Extract the [x, y] coordinate from the center of the cell holding the provided text.  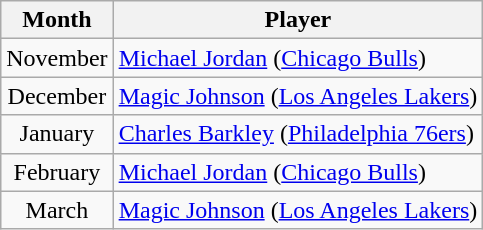
Player [298, 20]
December [57, 96]
March [57, 210]
November [57, 58]
Charles Barkley (Philadelphia 76ers) [298, 134]
February [57, 172]
January [57, 134]
Month [57, 20]
